Detect which cell encompasses the target text, then output its (x, y) center coordinate. 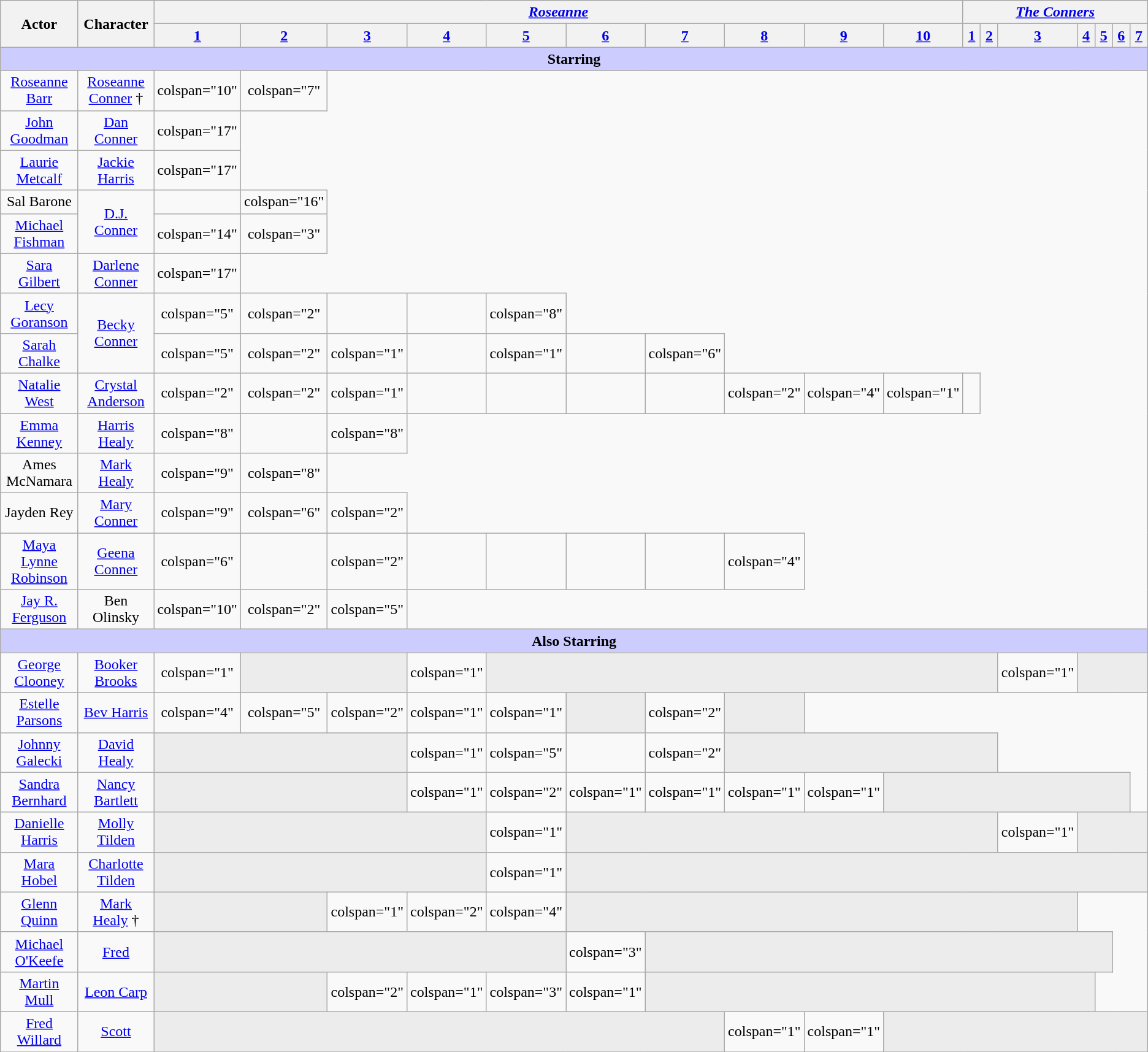
Sandra Bernhard (39, 793)
D.J. Conner (116, 222)
Charlotte Tilden (116, 872)
Booker Brooks (116, 672)
Mark Healy (116, 474)
The Conners (1055, 12)
Ames McNamara (39, 474)
David Healy (116, 752)
colspan="7" (284, 91)
Roseanne Conner † (116, 91)
Harris Healy (116, 433)
Nancy Bartlett (116, 793)
Lecy Goranson (39, 313)
Actor (39, 24)
Martin Mull (39, 991)
Roseanne (558, 12)
Johnny Galecki (39, 752)
Estelle Parsons (39, 713)
Laurie Metcalf (39, 171)
Michael O'Keefe (39, 952)
Bev Harris (116, 713)
Danielle Harris (39, 832)
Dan Conner (116, 130)
Fred Willard (39, 1032)
Sara Gilbert (39, 274)
Jayden Rey (39, 513)
9 (844, 36)
Leon Carp (116, 991)
Roseanne Barr (39, 91)
Jackie Harris (116, 171)
Natalie West (39, 393)
George Clooney (39, 672)
Geena Conner (116, 561)
Mara Hobel (39, 872)
Character (116, 24)
Sarah Chalke (39, 353)
Becky Conner (116, 333)
Mark Healy † (116, 912)
Glenn Quinn (39, 912)
Also Starring (574, 641)
Emma Kenney (39, 433)
Molly Tilden (116, 832)
Mary Conner (116, 513)
John Goodman (39, 130)
Sal Barone (39, 202)
Fred (116, 952)
Scott (116, 1032)
Michael Fishman (39, 233)
8 (765, 36)
10 (924, 36)
Ben Olinsky (116, 610)
Crystal Anderson (116, 393)
colspan="14" (197, 233)
Darlene Conner (116, 274)
Starring (574, 59)
Jay R. Ferguson (39, 610)
Maya Lynne Robinson (39, 561)
colspan="16" (284, 202)
